Locate the cell with the specified text and output its [X, Y] center coordinate. 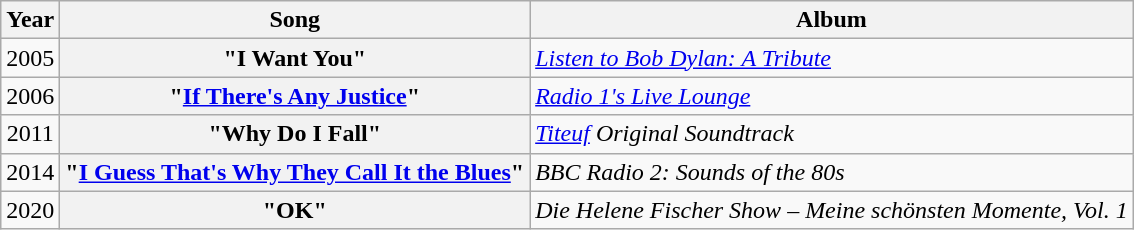
Titeuf Original Soundtrack [832, 134]
Album [832, 20]
2014 [30, 172]
"I Guess That's Why They Call It the Blues" [295, 172]
2011 [30, 134]
BBC Radio 2: Sounds of the 80s [832, 172]
Die Helene Fischer Show – Meine schönsten Momente, Vol. 1 [832, 210]
2020 [30, 210]
"If There's Any Justice" [295, 96]
"Why Do I Fall" [295, 134]
Listen to Bob Dylan: A Tribute [832, 58]
Song [295, 20]
Radio 1's Live Lounge [832, 96]
2006 [30, 96]
2005 [30, 58]
"I Want You" [295, 58]
"OK" [295, 210]
Year [30, 20]
